Pinpoint the cell where the given text exists, returning its (x, y) midpoint coordinate. 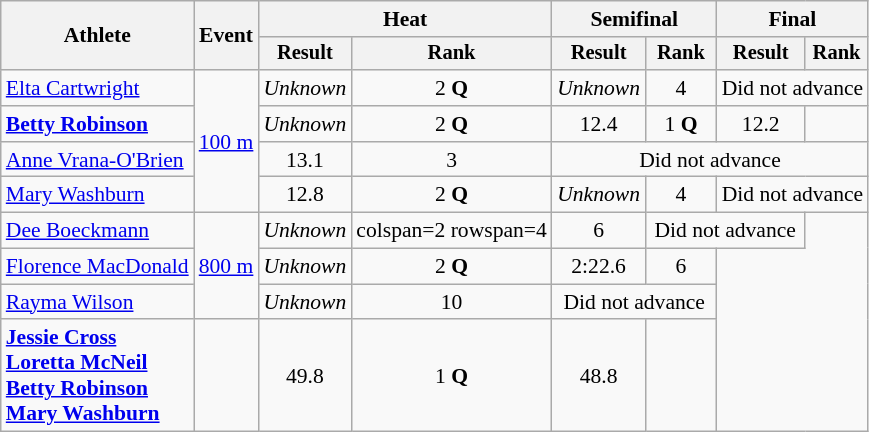
Heat (404, 19)
12.2 (761, 124)
3 (452, 160)
2:22.6 (599, 267)
49.8 (304, 376)
Athlete (98, 36)
Final (793, 19)
48.8 (599, 376)
Anne Vrana-O'Brien (98, 160)
Dee Boeckmann (98, 231)
colspan=2 rowspan=4 (452, 231)
13.1 (304, 160)
Semifinal (634, 19)
12.8 (304, 195)
Florence MacDonald (98, 267)
Betty Robinson (98, 124)
Rayma Wilson (98, 302)
Jessie CrossLoretta McNeilBetty RobinsonMary Washburn (98, 376)
100 m (226, 141)
800 m (226, 266)
Mary Washburn (98, 195)
12.4 (599, 124)
10 (452, 302)
Elta Cartwright (98, 88)
Event (226, 36)
